Identify which cell holds the provided text, then report its [X, Y] central coordinate. 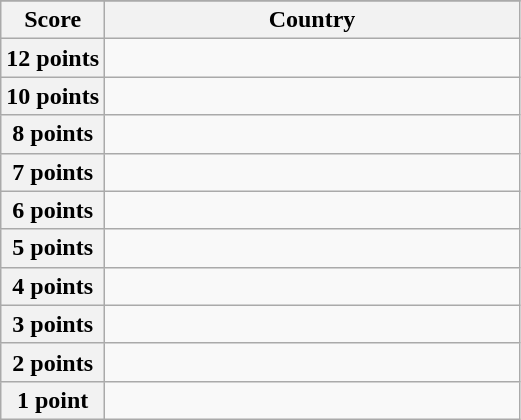
4 points [53, 286]
1 point [53, 400]
8 points [53, 134]
Country [312, 20]
7 points [53, 172]
10 points [53, 96]
Score [53, 20]
3 points [53, 324]
6 points [53, 210]
5 points [53, 248]
2 points [53, 362]
12 points [53, 58]
